For the text-containing cell, return its midpoint in (X, Y) coordinate format. 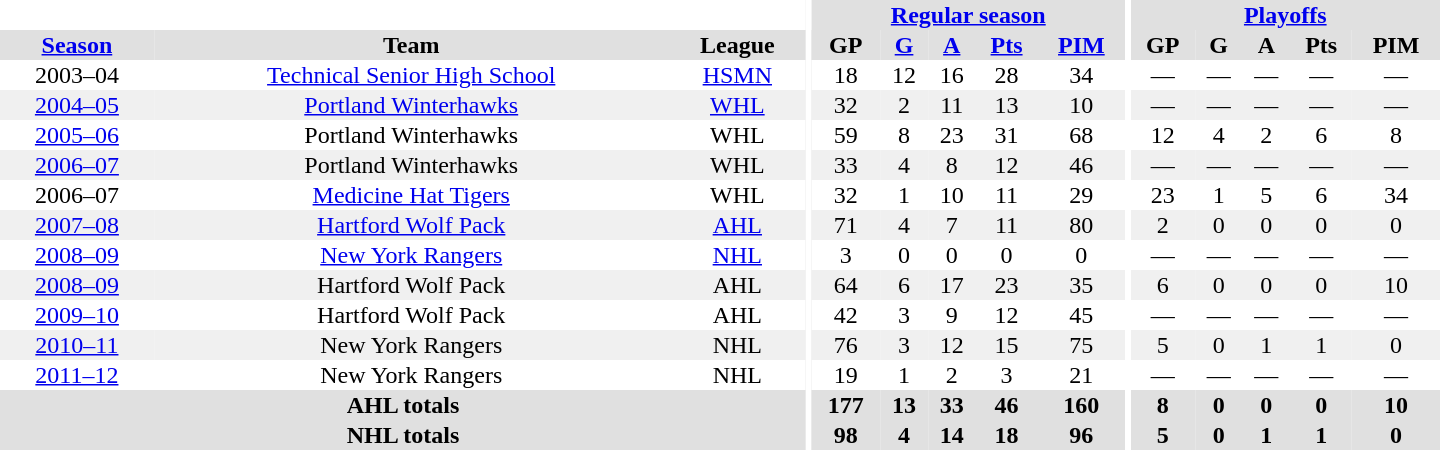
7 (952, 225)
64 (846, 285)
2007–08 (77, 225)
160 (1081, 405)
45 (1081, 315)
Medicine Hat Tigers (412, 195)
177 (846, 405)
2010–11 (77, 345)
35 (1081, 285)
Technical Senior High School (412, 75)
75 (1081, 345)
2003–04 (77, 75)
2011–12 (77, 375)
59 (846, 135)
AHL totals (403, 405)
Team (412, 45)
96 (1081, 435)
HSMN (738, 75)
League (738, 45)
42 (846, 315)
17 (952, 285)
80 (1081, 225)
Playoffs (1286, 15)
Regular season (968, 15)
16 (952, 75)
15 (1007, 345)
2009–10 (77, 315)
2004–05 (77, 105)
9 (952, 315)
68 (1081, 135)
19 (846, 375)
71 (846, 225)
29 (1081, 195)
2005–06 (77, 135)
28 (1007, 75)
14 (952, 435)
31 (1007, 135)
76 (846, 345)
21 (1081, 375)
Season (77, 45)
NHL totals (403, 435)
98 (846, 435)
